Capture the cell that displays the provided text and extract its [X, Y] central coordinate. 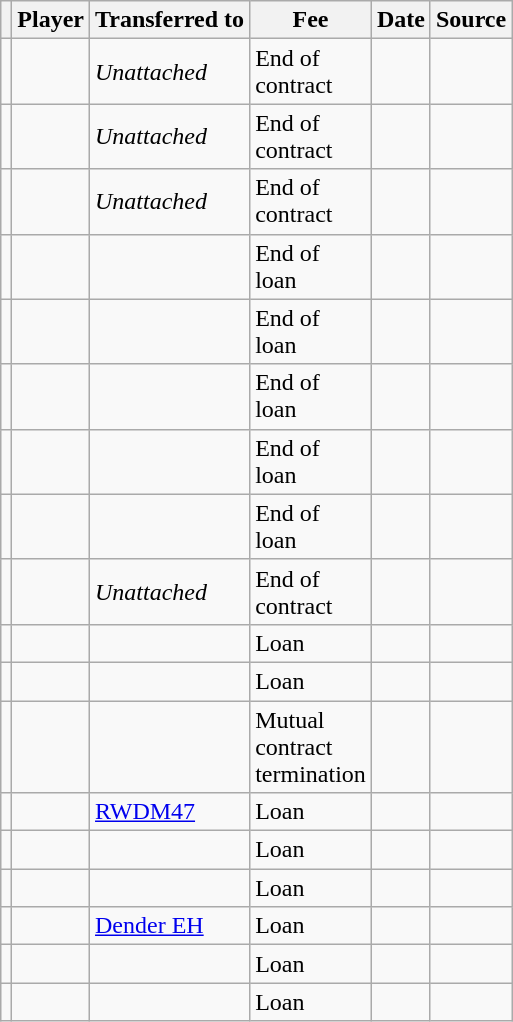
Mutual contract termination [311, 746]
Fee [311, 20]
Dender EH [170, 926]
Date [400, 20]
RWDM47 [170, 812]
Player [51, 20]
Transferred to [170, 20]
Source [470, 20]
